Output the (x, y) coordinate of the center of the cell containing the given text.  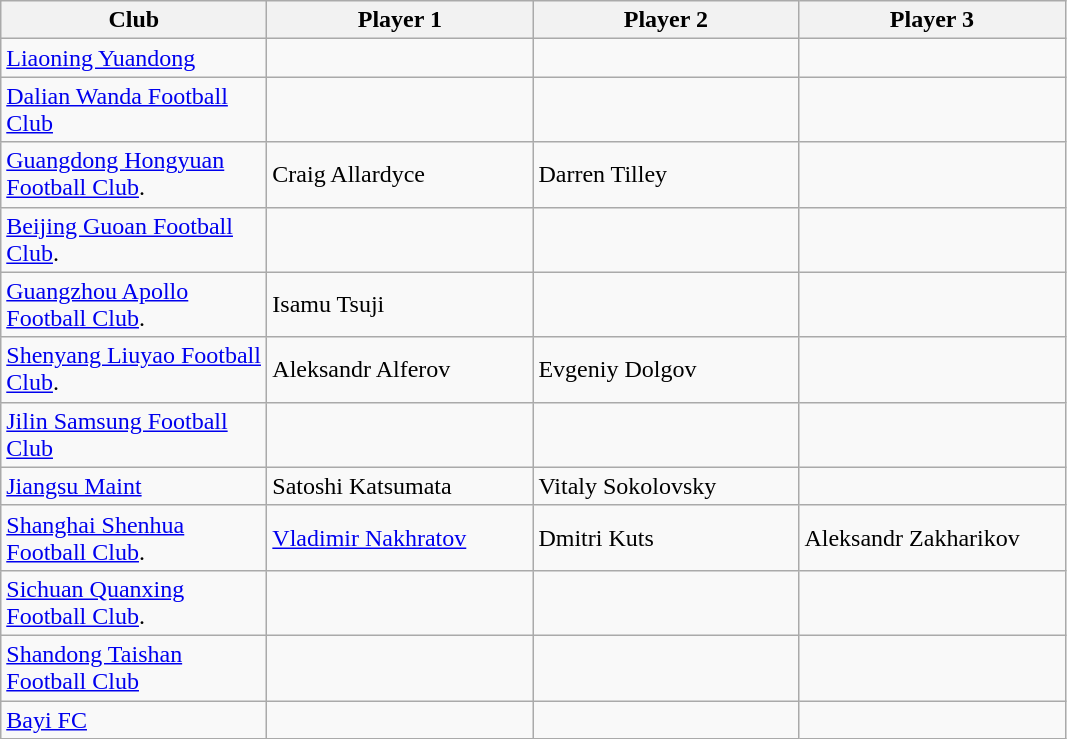
Isamu Tsuji (400, 304)
Dalian Wanda Football Club (134, 110)
Shandong Taishan Football Club (134, 668)
Aleksandr Zakharikov (932, 538)
Club (134, 20)
Craig Allardyce (400, 174)
Darren Tilley (666, 174)
Evgeniy Dolgov (666, 370)
Player 1 (400, 20)
Vladimir Nakhratov (400, 538)
Player 3 (932, 20)
Shanghai Shenhua Football Club. (134, 538)
Dmitri Kuts (666, 538)
Player 2 (666, 20)
Shenyang Liuyao Football Club. (134, 370)
Aleksandr Alferov (400, 370)
Guangdong Hongyuan Football Club. (134, 174)
Bayi FC (134, 719)
Beijing Guoan Football Club. (134, 240)
Liaoning Yuandong (134, 58)
Jilin Samsung Football Club (134, 434)
Guangzhou Apollo Football Club. (134, 304)
Jiangsu Maint (134, 486)
Vitaly Sokolovsky (666, 486)
Satoshi Katsumata (400, 486)
Sichuan Quanxing Football Club. (134, 602)
